Extract the (x, y) coordinate from the center of the cell holding the provided text.  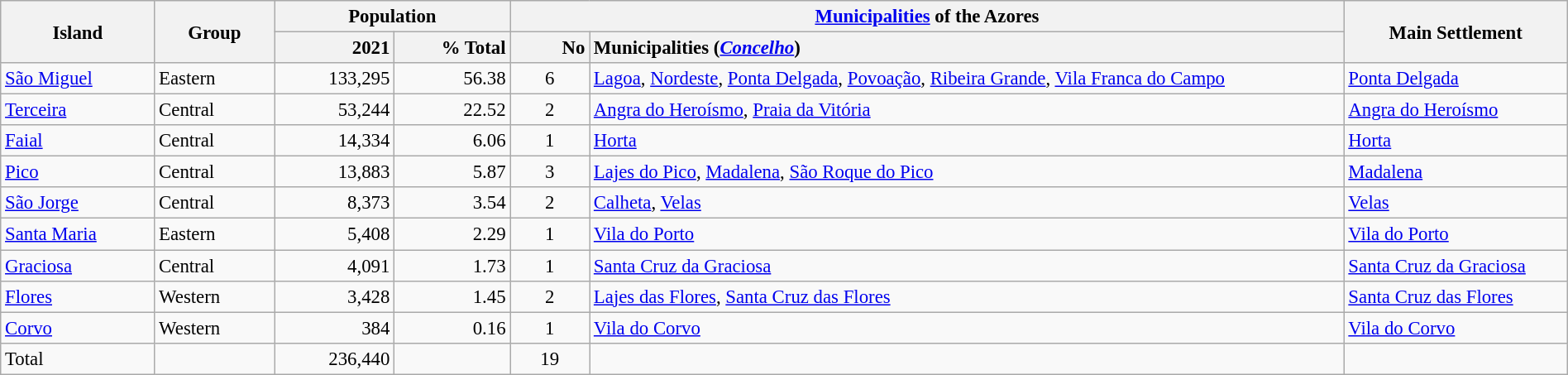
4,091 (334, 266)
8,373 (334, 203)
Angra do Heroísmo, Praia da Vitória (967, 110)
Island (78, 31)
Lagoa, Nordeste, Ponta Delgada, Povoação, Ribeira Grande, Vila Franca do Campo (967, 79)
Flores (78, 296)
Corvo (78, 328)
Population (392, 17)
3 (550, 172)
236,440 (334, 358)
Total (78, 358)
133,295 (334, 79)
3,428 (334, 296)
53,244 (334, 110)
Group (215, 31)
Pico (78, 172)
Municipalities (Concelho) (967, 48)
Angra do Heroísmo (1456, 110)
384 (334, 328)
% Total (452, 48)
Lajes das Flores, Santa Cruz das Flores (967, 296)
56.38 (452, 79)
São Miguel (78, 79)
5.87 (452, 172)
Santa Maria (78, 234)
Terceira (78, 110)
14,334 (334, 141)
No (550, 48)
Faial (78, 141)
Main Settlement (1456, 31)
São Jorge (78, 203)
5,408 (334, 234)
6.06 (452, 141)
Calheta, Velas (967, 203)
0.16 (452, 328)
Velas (1456, 203)
19 (550, 358)
2021 (334, 48)
Graciosa (78, 266)
Madalena (1456, 172)
1.73 (452, 266)
6 (550, 79)
Ponta Delgada (1456, 79)
3.54 (452, 203)
Municipalities of the Azores (927, 17)
2.29 (452, 234)
Lajes do Pico, Madalena, São Roque do Pico (967, 172)
22.52 (452, 110)
Santa Cruz das Flores (1456, 296)
1.45 (452, 296)
13,883 (334, 172)
